Output the [x, y] coordinate of the center of the cell containing the given text.  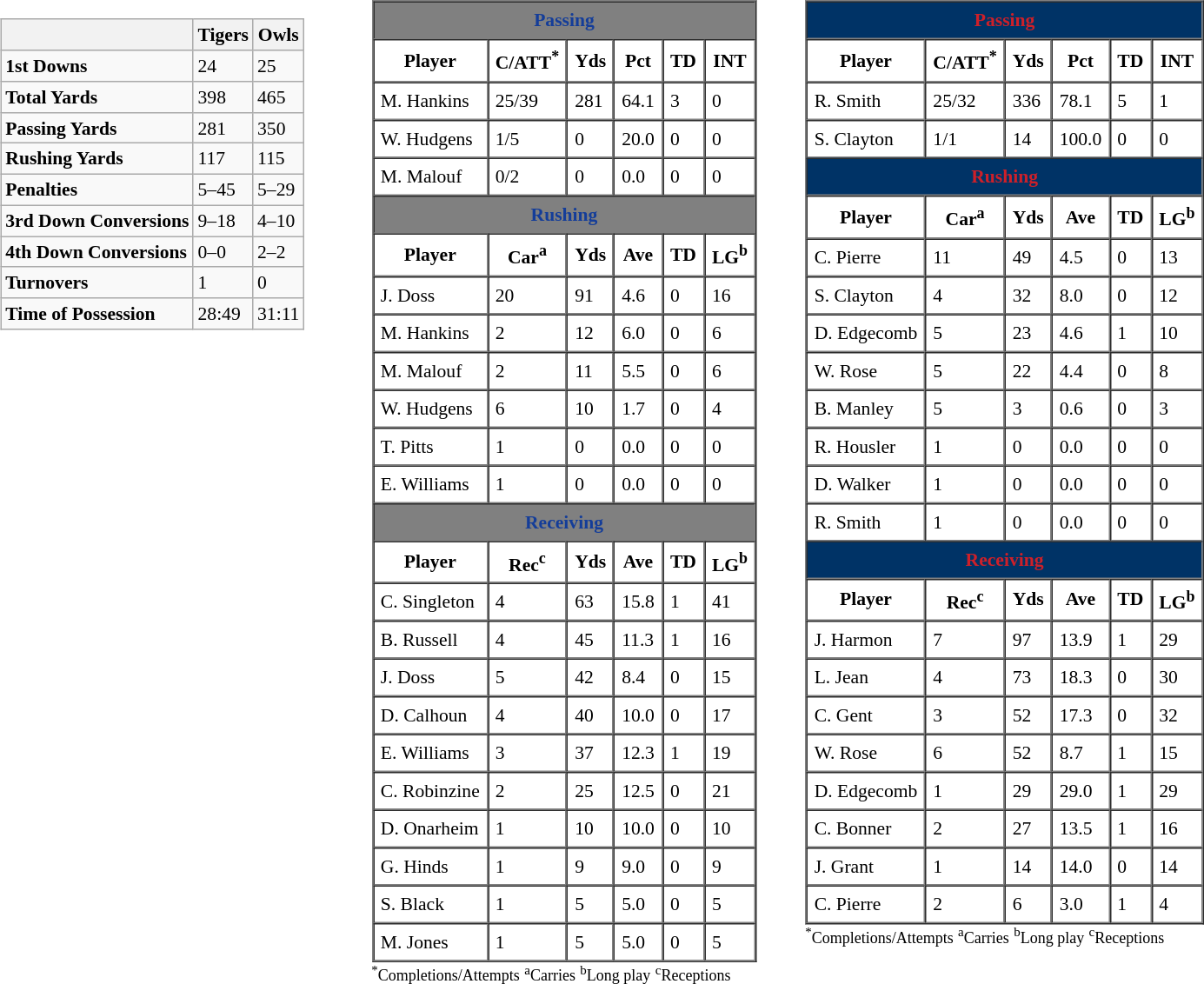
4th Down Conversions [97, 252]
117 [223, 159]
5–29 [278, 189]
R. Housler [866, 446]
91 [590, 295]
S. Black [430, 905]
5–45 [223, 189]
28:49 [223, 314]
22 [1028, 370]
11.3 [638, 641]
D. Calhoun [430, 716]
15.8 [638, 602]
8.4 [638, 678]
D. Walker [866, 484]
8 [1177, 370]
19 [730, 754]
13 [1177, 257]
17.3 [1081, 716]
18.3 [1081, 678]
14.0 [1081, 868]
17 [730, 716]
G. Hinds [430, 868]
9.0 [638, 868]
2–2 [278, 252]
6.0 [638, 333]
3rd Down Conversions [97, 221]
Time of Possession [97, 314]
23 [1028, 333]
20 [527, 295]
0.6 [1081, 409]
73 [1028, 678]
31:11 [278, 314]
27 [1028, 829]
4.5 [1081, 257]
B. Russell [430, 641]
1/5 [527, 139]
Penalties [97, 189]
63 [590, 602]
D. Onarheim [430, 829]
13.5 [1081, 829]
3.0 [1081, 905]
24 [223, 66]
97 [1028, 641]
1/1 [965, 139]
40 [590, 716]
49 [1028, 257]
1.7 [638, 409]
9–18 [223, 221]
20.0 [638, 139]
C. Gent [866, 716]
398 [223, 97]
465 [278, 97]
100.0 [1081, 139]
25/32 [965, 101]
41 [730, 602]
25/39 [527, 101]
1st Downs [97, 66]
J. Harmon [866, 641]
M. Jones [430, 943]
L. Jean [866, 678]
0–0 [223, 252]
350 [278, 128]
C. Robinzine [430, 792]
J. Grant [866, 868]
336 [1028, 101]
Total Yards [97, 97]
T. Pitts [430, 446]
12.3 [638, 754]
7 [965, 641]
64.1 [638, 101]
21 [730, 792]
8.7 [1081, 754]
13.9 [1081, 641]
5.5 [638, 370]
78.1 [1081, 101]
30 [1177, 678]
C. Singleton [430, 602]
4.4 [1081, 370]
Passing Yards [97, 128]
Tigers [223, 35]
37 [590, 754]
42 [590, 678]
115 [278, 159]
0/2 [527, 176]
45 [590, 641]
8.0 [1081, 295]
Turnovers [97, 283]
29.0 [1081, 792]
4–10 [278, 221]
12.5 [638, 792]
Owls [278, 35]
Rushing Yards [97, 159]
C. Bonner [866, 829]
B. Manley [866, 409]
